Return the [X, Y] coordinate for the center point of the cell that contains the specified text.  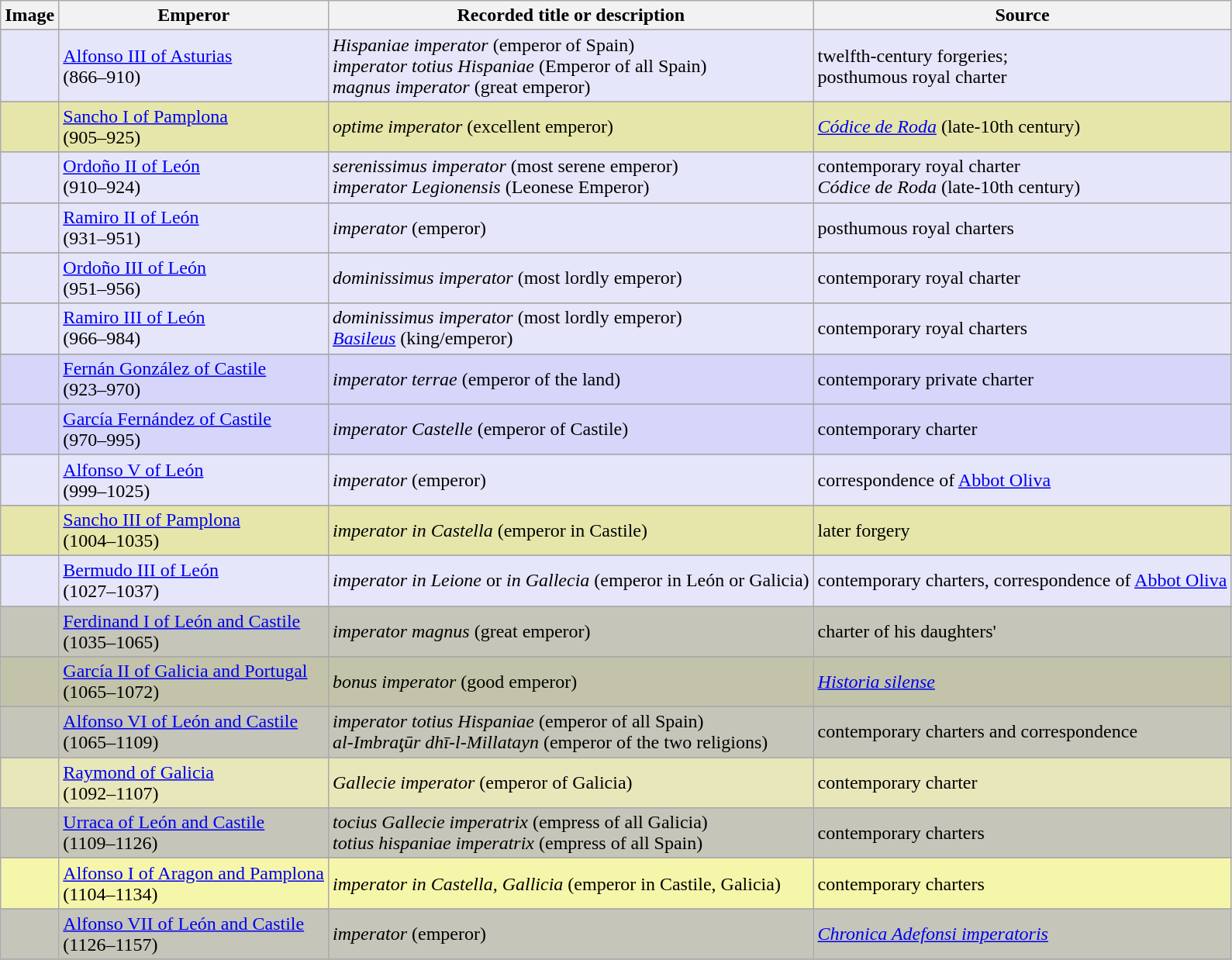
imperator magnus (great emperor) [571, 631]
Ramiro II of León (931–951) [194, 228]
Hispaniae imperator (emperor of Spain) imperator totius Hispaniae (Emperor of all Spain) magnus imperator (great emperor) [571, 66]
García II of Galicia and Portugal (1065–1072) [194, 682]
correspondence of Abbot Oliva [1022, 479]
contemporary charters, correspondence of Abbot Oliva [1022, 580]
posthumous royal charters [1022, 228]
twelfth-century forgeries; posthumous royal charter [1022, 66]
contemporary royal charter Códice de Roda (late-10th century) [1022, 177]
Alfonso VII of León and Castile (1126–1157) [194, 934]
García Fernández of Castile (970–995) [194, 430]
Emperor [194, 16]
Códice de Roda (late-10th century) [1022, 127]
imperator terrae (emperor of the land) [571, 378]
imperator totius Hispaniae (emperor of all Spain) al-Imbraţūr dhī-l-Millatayn (emperor of the two religions) [571, 732]
bonus imperator (good emperor) [571, 682]
Image [29, 16]
tocius Gallecie imperatrix (empress of all Galicia) totius hispaniae imperatrix (empress of all Spain) [571, 833]
imperator Castelle (emperor of Castile) [571, 430]
Bermudo III of León (1027–1037) [194, 580]
Fernán González of Castile (923–970) [194, 378]
contemporary private charter [1022, 378]
Ferdinand I of León and Castile (1035–1065) [194, 631]
Sancho III of Pamplona (1004–1035) [194, 530]
Chronica Adefonsi imperatoris [1022, 934]
Alfonso I of Aragon and Pamplona (1104–1134) [194, 884]
contemporary charters and correspondence [1022, 732]
charter of his daughters' [1022, 631]
Sancho I of Pamplona (905–925) [194, 127]
Historia silense [1022, 682]
Ordoño II of León (910–924) [194, 177]
optime imperator (excellent emperor) [571, 127]
Ramiro III of León (966–984) [194, 329]
imperator in Leione or in Gallecia (emperor in León or Galicia) [571, 580]
Source [1022, 16]
Recorded title or description [571, 16]
dominissimus imperator (most lordly emperor) [571, 278]
imperator in Castella, Gallicia (emperor in Castile, Galicia) [571, 884]
Gallecie imperator (emperor of Galicia) [571, 783]
contemporary royal charters [1022, 329]
Alfonso V of León(999–1025) [194, 479]
Alfonso III of Asturias (866–910) [194, 66]
contemporary royal charter [1022, 278]
imperator in Castella (emperor in Castile) [571, 530]
Ordoño III of León (951–956) [194, 278]
later forgery [1022, 530]
Urraca of León and Castile (1109–1126) [194, 833]
serenissimus imperator (most serene emperor) imperator Legionensis (Leonese Emperor) [571, 177]
Raymond of Galicia (1092–1107) [194, 783]
Alfonso VI of León and Castile (1065–1109) [194, 732]
dominissimus imperator (most lordly emperor) Basileus (king/emperor) [571, 329]
